Determine the (X, Y) coordinate at the center of the cell enclosing the given text.  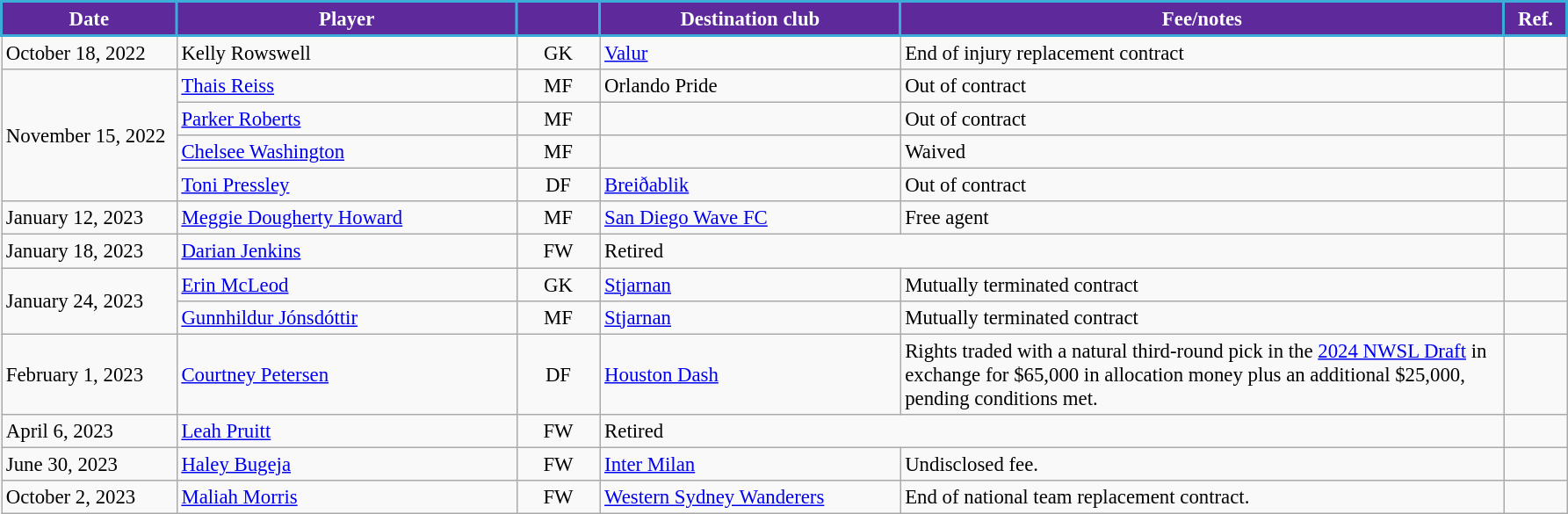
Destination club (750, 19)
End of national team replacement contract. (1202, 497)
April 6, 2023 (90, 431)
Valur (750, 53)
Courtney Petersen (346, 374)
Player (346, 19)
Toni Pressley (346, 185)
Maliah Morris (346, 497)
Orlando Pride (750, 86)
Kelly Rowswell (346, 53)
Waived (1202, 152)
Darian Jenkins (346, 251)
Free agent (1202, 219)
February 1, 2023 (90, 374)
Ref. (1535, 19)
June 30, 2023 (90, 464)
Fee/notes (1202, 19)
End of injury replacement contract (1202, 53)
Date (90, 19)
San Diego Wave FC (750, 219)
January 24, 2023 (90, 300)
January 12, 2023 (90, 219)
Erin McLeod (346, 285)
October 18, 2022 (90, 53)
Western Sydney Wanderers (750, 497)
Gunnhildur Jónsdóttir (346, 317)
January 18, 2023 (90, 251)
October 2, 2023 (90, 497)
Meggie Dougherty Howard (346, 219)
Houston Dash (750, 374)
Thais Reiss (346, 86)
Breiðablik (750, 185)
Chelsee Washington (346, 152)
Parker Roberts (346, 119)
Inter Milan (750, 464)
Undisclosed fee. (1202, 464)
November 15, 2022 (90, 135)
Leah Pruitt (346, 431)
Haley Bugeja (346, 464)
